Scan for the cell matching the given text and deliver its (x, y) coordinate at center. 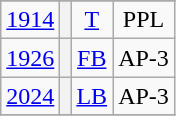
PPL (144, 20)
2024 (30, 96)
LB (92, 96)
1914 (30, 20)
1926 (30, 58)
T (92, 20)
FB (92, 58)
